Search for the cell housing the specified text and yield its [x, y] center coordinate. 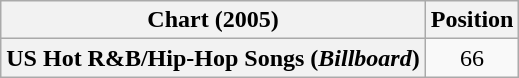
Position [472, 20]
US Hot R&B/Hip-Hop Songs (Billboard) [213, 58]
Chart (2005) [213, 20]
66 [472, 58]
